Locate the cell with the specified text and output its [X, Y] center coordinate. 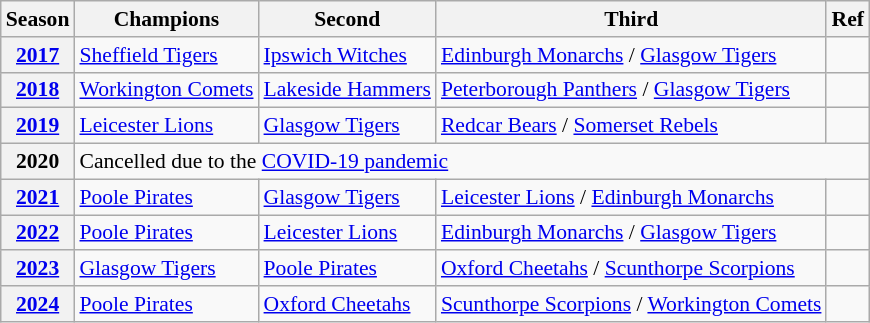
Ref [848, 19]
Season [38, 19]
Third [632, 19]
2019 [38, 126]
Lakeside Hammers [348, 90]
2017 [38, 55]
Champions [166, 19]
Sheffield Tigers [166, 55]
Workington Comets [166, 90]
2021 [38, 197]
Leicester Lions / Edinburgh Monarchs [632, 197]
2023 [38, 269]
Ipswich Witches [348, 55]
Peterborough Panthers / Glasgow Tigers [632, 90]
Cancelled due to the COVID-19 pandemic [472, 162]
Redcar Bears / Somerset Rebels [632, 126]
Oxford Cheetahs / Scunthorpe Scorpions [632, 269]
2024 [38, 304]
2018 [38, 90]
2022 [38, 233]
Oxford Cheetahs [348, 304]
Second [348, 19]
2020 [38, 162]
Scunthorpe Scorpions / Workington Comets [632, 304]
